Return the [x, y] coordinate for the center point of the cell that contains the specified text.  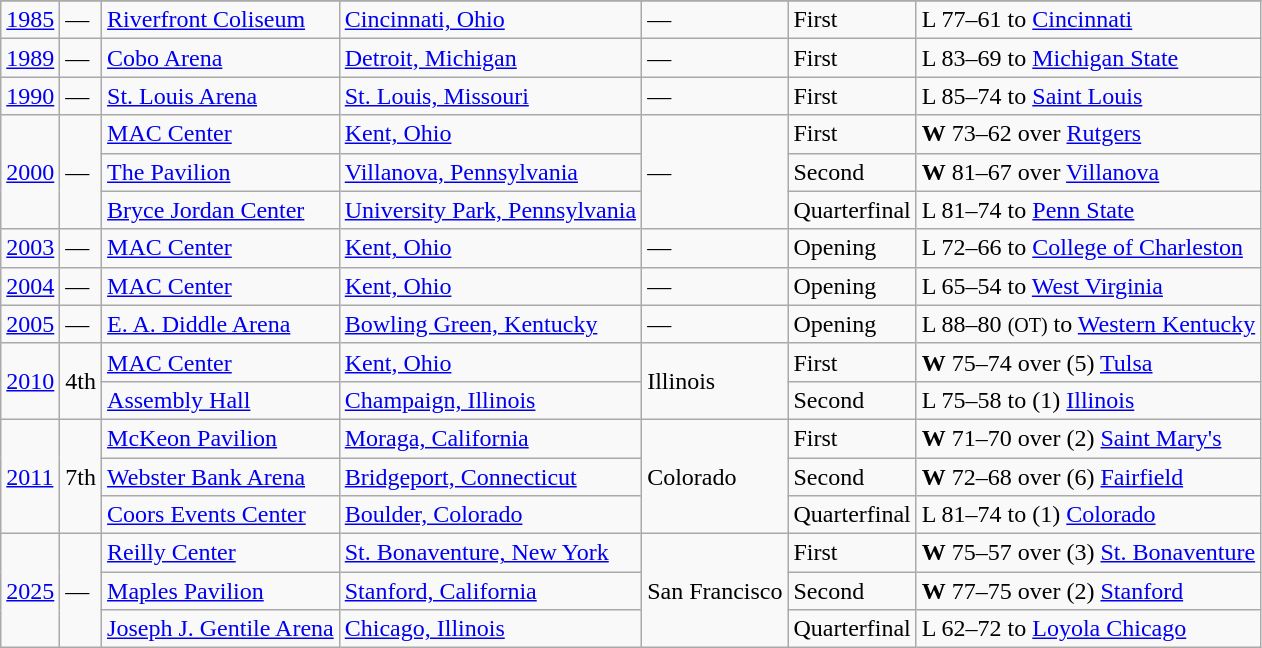
Joseph J. Gentile Arena [221, 629]
Stanford, California [490, 591]
W 75–57 over (3) St. Bonaventure [1088, 553]
Colorado [715, 476]
2005 [30, 324]
Bryce Jordan Center [221, 210]
7th [81, 476]
Boulder, Colorado [490, 515]
1989 [30, 58]
L 85–74 to Saint Louis [1088, 96]
L 88–80 (OT) to Western Kentucky [1088, 324]
L 65–54 to West Virginia [1088, 286]
Assembly Hall [221, 400]
San Francisco [715, 591]
The Pavilion [221, 172]
Coors Events Center [221, 515]
Cincinnati, Ohio [490, 20]
L 81–74 to Penn State [1088, 210]
St. Bonaventure, New York [490, 553]
W 77–75 over (2) Stanford [1088, 591]
L 75–58 to (1) Illinois [1088, 400]
Riverfront Coliseum [221, 20]
Bridgeport, Connecticut [490, 477]
2025 [30, 591]
2011 [30, 476]
Chicago, Illinois [490, 629]
L 81–74 to (1) Colorado [1088, 515]
Champaign, Illinois [490, 400]
W 71–70 over (2) Saint Mary's [1088, 438]
L 83–69 to Michigan State [1088, 58]
St. Louis Arena [221, 96]
Illinois [715, 381]
E. A. Diddle Arena [221, 324]
Maples Pavilion [221, 591]
Moraga, California [490, 438]
2003 [30, 248]
W 72–68 over (6) Fairfield [1088, 477]
2010 [30, 381]
1990 [30, 96]
L 77–61 to Cincinnati [1088, 20]
St. Louis, Missouri [490, 96]
Villanova, Pennsylvania [490, 172]
2004 [30, 286]
4th [81, 381]
L 72–66 to College of Charleston [1088, 248]
2000 [30, 172]
W 81–67 over Villanova [1088, 172]
1985 [30, 20]
McKeon Pavilion [221, 438]
Bowling Green, Kentucky [490, 324]
University Park, Pennsylvania [490, 210]
Detroit, Michigan [490, 58]
W 73–62 over Rutgers [1088, 134]
Reilly Center [221, 553]
Cobo Arena [221, 58]
Webster Bank Arena [221, 477]
L 62–72 to Loyola Chicago [1088, 629]
W 75–74 over (5) Tulsa [1088, 362]
